Provide the (X, Y) coordinate of the cell's center where the given text is located.  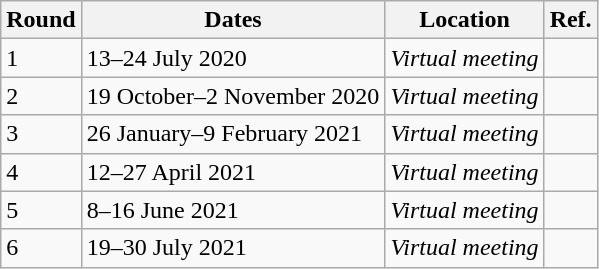
8–16 June 2021 (233, 210)
4 (41, 172)
5 (41, 210)
12–27 April 2021 (233, 172)
13–24 July 2020 (233, 58)
1 (41, 58)
Round (41, 20)
3 (41, 134)
19–30 July 2021 (233, 248)
Dates (233, 20)
2 (41, 96)
26 January–9 February 2021 (233, 134)
Location (464, 20)
19 October–2 November 2020 (233, 96)
Ref. (570, 20)
6 (41, 248)
